From the cell containing the given text, extract its center point as (x, y) coordinate. 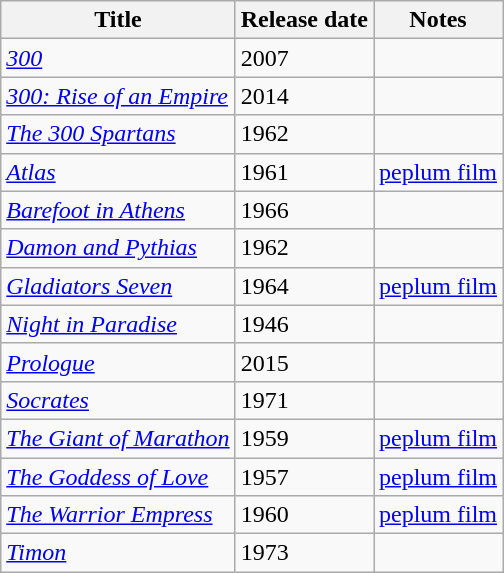
Barefoot in Athens (118, 210)
Prologue (118, 362)
Socrates (118, 400)
1964 (304, 286)
1960 (304, 515)
1973 (304, 553)
2014 (304, 96)
1961 (304, 172)
Title (118, 20)
Damon and Pythias (118, 248)
300 (118, 58)
Gladiators Seven (118, 286)
2015 (304, 362)
2007 (304, 58)
The Warrior Empress (118, 515)
300: Rise of an Empire (118, 96)
1966 (304, 210)
Atlas (118, 172)
Release date (304, 20)
1957 (304, 477)
1971 (304, 400)
The 300 Spartans (118, 134)
Night in Paradise (118, 324)
1959 (304, 438)
The Goddess of Love (118, 477)
1946 (304, 324)
Timon (118, 553)
The Giant of Marathon (118, 438)
Notes (438, 20)
